Extract the (x, y) coordinate from the center of the cell holding the provided text.  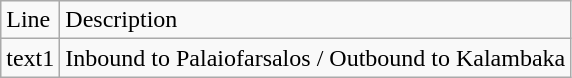
Line (30, 20)
Inbound to Palaiofarsalos / Outbound to Kalambaka (316, 58)
text1 (30, 58)
Description (316, 20)
